Pinpoint the cell where the given text exists, returning its [X, Y] midpoint coordinate. 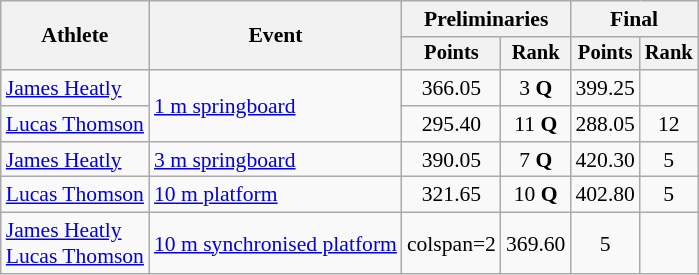
11 Q [536, 124]
Preliminaries [486, 19]
399.25 [604, 88]
Final [634, 19]
Event [276, 36]
1 m springboard [276, 106]
366.05 [452, 88]
390.05 [452, 160]
295.40 [452, 124]
James HeatlyLucas Thomson [75, 244]
3 m springboard [276, 160]
colspan=2 [452, 244]
288.05 [604, 124]
402.80 [604, 195]
321.65 [452, 195]
Athlete [75, 36]
3 Q [536, 88]
10 Q [536, 195]
369.60 [536, 244]
10 m synchronised platform [276, 244]
420.30 [604, 160]
10 m platform [276, 195]
7 Q [536, 160]
12 [669, 124]
